Scan for the cell matching the given text and deliver its [X, Y] coordinate at center. 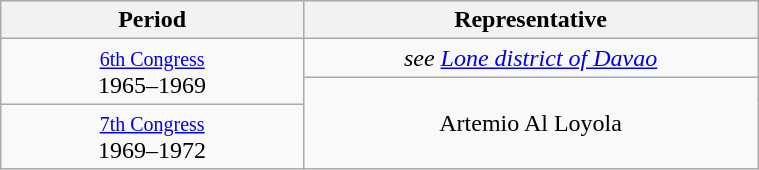
Period [152, 20]
Artemio Al Loyola [530, 123]
7th Congress1969–1972 [152, 136]
6th Congress1965–1969 [152, 72]
see Lone district of Davao [530, 58]
Representative [530, 20]
